Determine the [X, Y] coordinate at the center of the cell enclosing the given text.  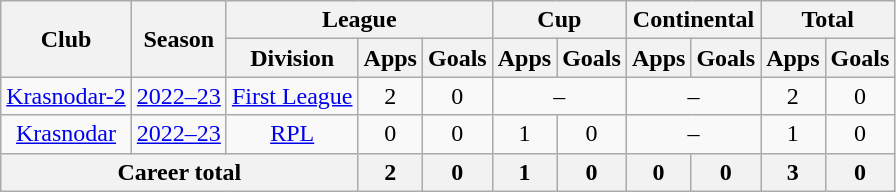
League [359, 20]
Career total [180, 172]
Club [66, 39]
Season [178, 39]
RPL [292, 134]
Krasnodar [66, 134]
Continental [693, 20]
Total [828, 20]
Krasnodar-2 [66, 96]
3 [793, 172]
First League [292, 96]
Cup [559, 20]
Division [292, 58]
